Return [x, y] of the center of cell containing provided text 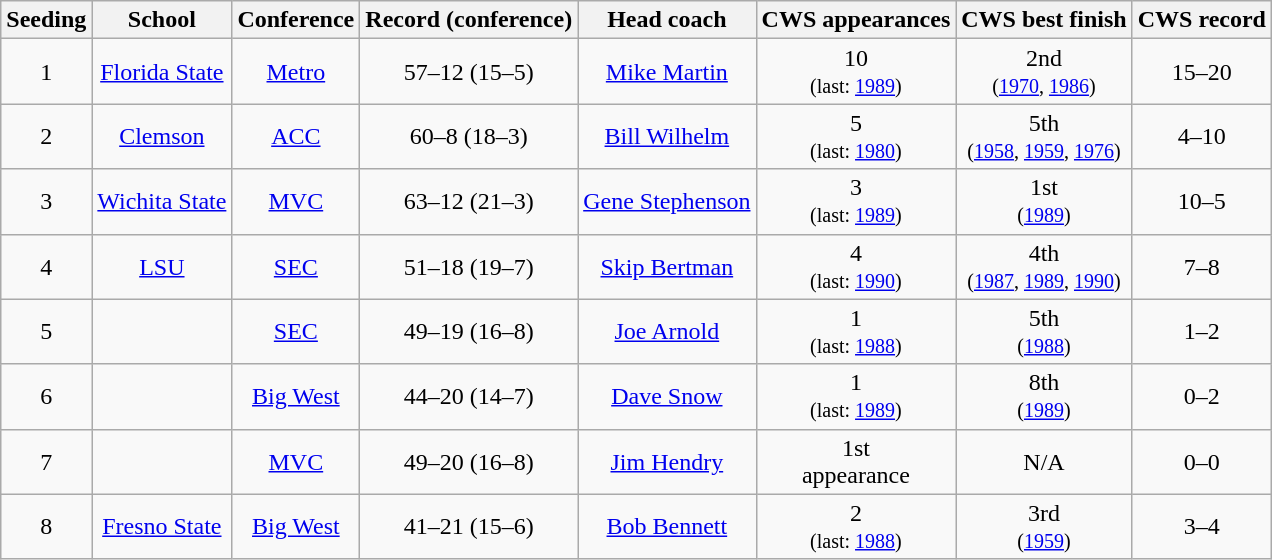
CWS record [1202, 20]
1 [46, 72]
Gene Stephenson [667, 202]
2(last: 1988) [856, 526]
41–21 (15–6) [469, 526]
Skip Bertman [667, 266]
49–19 (16–8) [469, 332]
63–12 (21–3) [469, 202]
10(last: 1989) [856, 72]
5 [46, 332]
N/A [1044, 462]
Head coach [667, 20]
6 [46, 396]
Jim Hendry [667, 462]
ACC [296, 136]
1–2 [1202, 332]
4th(1987, 1989, 1990) [1044, 266]
3–4 [1202, 526]
LSU [162, 266]
10–5 [1202, 202]
5th(1988) [1044, 332]
44–20 (14–7) [469, 396]
0–2 [1202, 396]
Mike Martin [667, 72]
49–20 (16–8) [469, 462]
Wichita State [162, 202]
0–0 [1202, 462]
15–20 [1202, 72]
Dave Snow [667, 396]
Florida State [162, 72]
CWS appearances [856, 20]
2 [46, 136]
3 [46, 202]
3rd(1959) [1044, 526]
Record (conference) [469, 20]
1stappearance [856, 462]
Conference [296, 20]
1(last: 1989) [856, 396]
60–8 (18–3) [469, 136]
8th(1989) [1044, 396]
Fresno State [162, 526]
Clemson [162, 136]
5th(1958, 1959, 1976) [1044, 136]
57–12 (15–5) [469, 72]
4 [46, 266]
Bill Wilhelm [667, 136]
CWS best finish [1044, 20]
51–18 (19–7) [469, 266]
1(last: 1988) [856, 332]
7–8 [1202, 266]
Metro [296, 72]
4(last: 1990) [856, 266]
2nd(1970, 1986) [1044, 72]
4–10 [1202, 136]
Joe Arnold [667, 332]
3(last: 1989) [856, 202]
5(last: 1980) [856, 136]
7 [46, 462]
Bob Bennett [667, 526]
School [162, 20]
8 [46, 526]
Seeding [46, 20]
1st(1989) [1044, 202]
